Find where the given text appears and provide that cell's center as (x, y) coordinate. 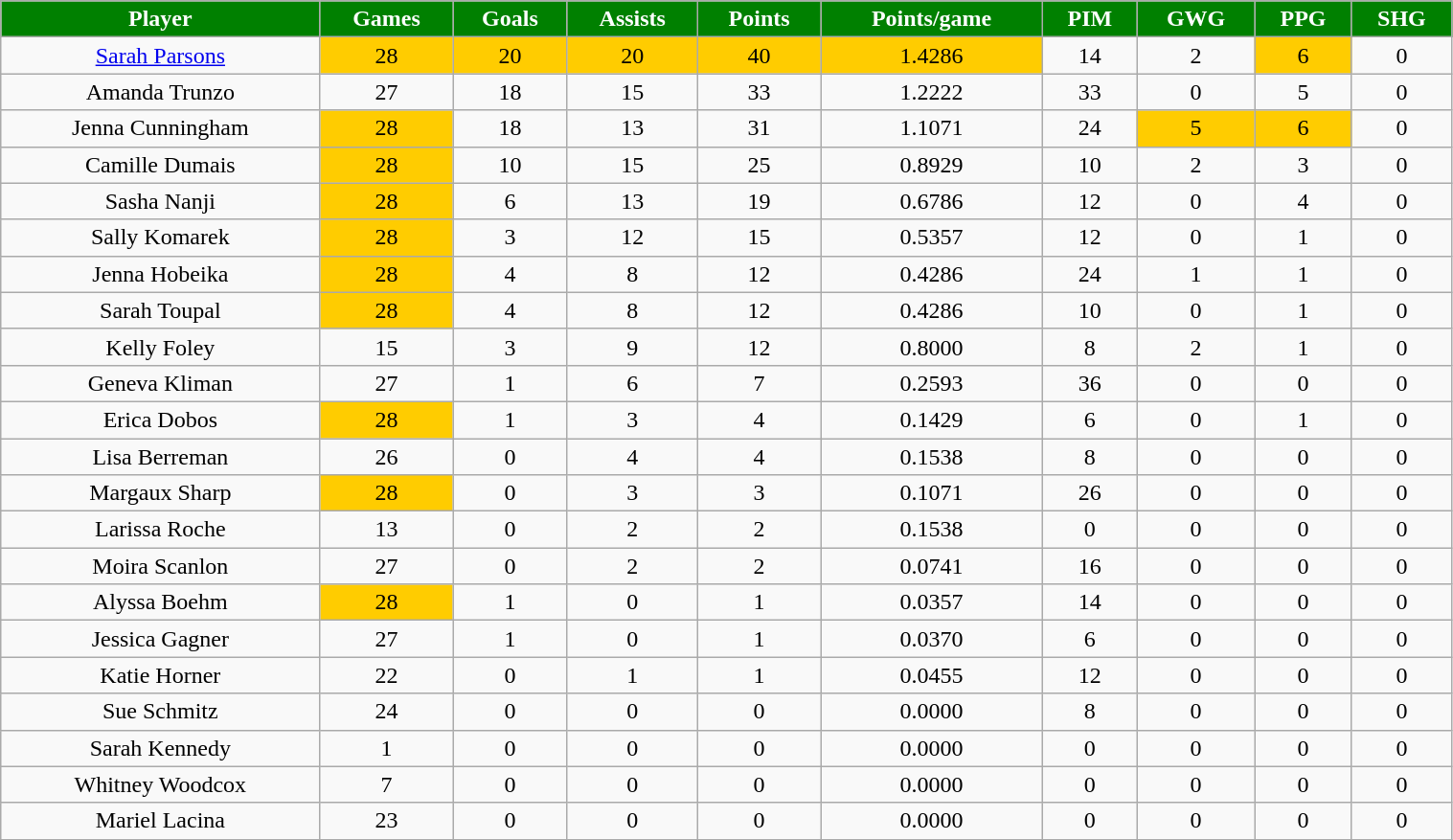
Margaux Sharp (161, 493)
Erica Dobos (161, 420)
Games (387, 19)
0.1071 (931, 493)
0.0455 (931, 675)
23 (387, 821)
GWG (1195, 19)
Kelly Foley (161, 347)
Moira Scanlon (161, 566)
Alyssa Boehm (161, 602)
Geneva Kliman (161, 383)
0.5357 (931, 238)
Player (161, 19)
Points (760, 19)
Goals (510, 19)
1.4286 (931, 56)
40 (760, 56)
0.0370 (931, 639)
Whitney Woodcox (161, 784)
16 (1090, 566)
36 (1090, 383)
Mariel Lacina (161, 821)
Lisa Berreman (161, 457)
Jenna Cunningham (161, 128)
SHG (1402, 19)
22 (387, 675)
Sasha Nanji (161, 201)
Amanda Trunzo (161, 92)
Assists (632, 19)
Sarah Parsons (161, 56)
25 (760, 165)
Sarah Kennedy (161, 748)
31 (760, 128)
Sally Komarek (161, 238)
Jenna Hobeika (161, 274)
1.2222 (931, 92)
9 (632, 347)
Katie Horner (161, 675)
Jessica Gagner (161, 639)
19 (760, 201)
0.0741 (931, 566)
Larissa Roche (161, 530)
0.8929 (931, 165)
0.1429 (931, 420)
Points/game (931, 19)
PPG (1303, 19)
Camille Dumais (161, 165)
Sue Schmitz (161, 712)
0.8000 (931, 347)
Sarah Toupal (161, 310)
PIM (1090, 19)
0.2593 (931, 383)
0.0357 (931, 602)
1.1071 (931, 128)
0.6786 (931, 201)
